Detect which cell encompasses the target text, then output its [X, Y] center coordinate. 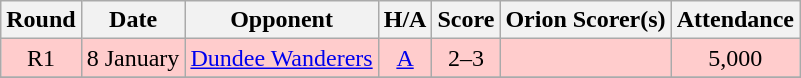
H/A [405, 20]
Orion Scorer(s) [586, 20]
Round [41, 20]
5,000 [735, 58]
Dundee Wanderers [282, 58]
Date [133, 20]
2–3 [466, 58]
R1 [41, 58]
8 January [133, 58]
A [405, 58]
Attendance [735, 20]
Score [466, 20]
Opponent [282, 20]
